Pinpoint the cell where the given text exists, returning its [x, y] midpoint coordinate. 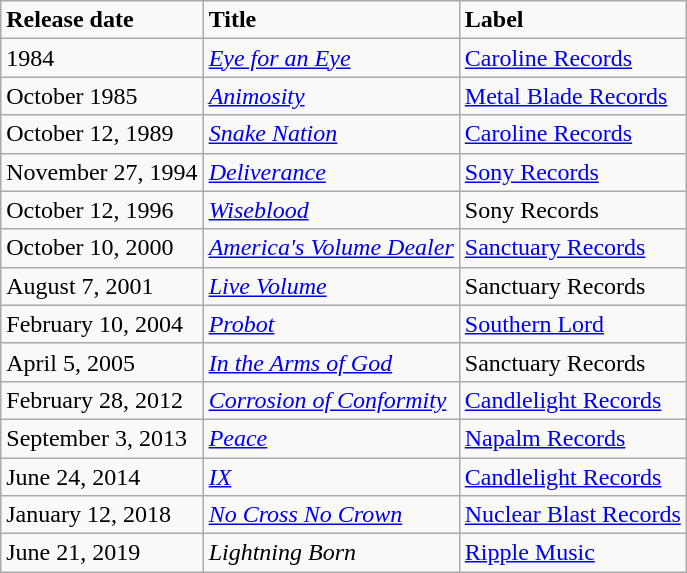
Wiseblood [331, 210]
Nuclear Blast Records [572, 515]
February 28, 2012 [102, 400]
Eye for an Eye [331, 58]
October 12, 1989 [102, 134]
Label [572, 20]
April 5, 2005 [102, 362]
September 3, 2013 [102, 438]
January 12, 2018 [102, 515]
No Cross No Crown [331, 515]
February 10, 2004 [102, 324]
Snake Nation [331, 134]
IX [331, 477]
Napalm Records [572, 438]
Title [331, 20]
Lightning Born [331, 553]
Ripple Music [572, 553]
Animosity [331, 96]
Corrosion of Conformity [331, 400]
October 10, 2000 [102, 248]
America's Volume Dealer [331, 248]
1984 [102, 58]
June 24, 2014 [102, 477]
August 7, 2001 [102, 286]
Southern Lord [572, 324]
Live Volume [331, 286]
Release date [102, 20]
Deliverance [331, 172]
November 27, 1994 [102, 172]
October 1985 [102, 96]
In the Arms of God [331, 362]
Probot [331, 324]
October 12, 1996 [102, 210]
Peace [331, 438]
Metal Blade Records [572, 96]
June 21, 2019 [102, 553]
